Provide the (X, Y) coordinate of the cell's center where the given text is located.  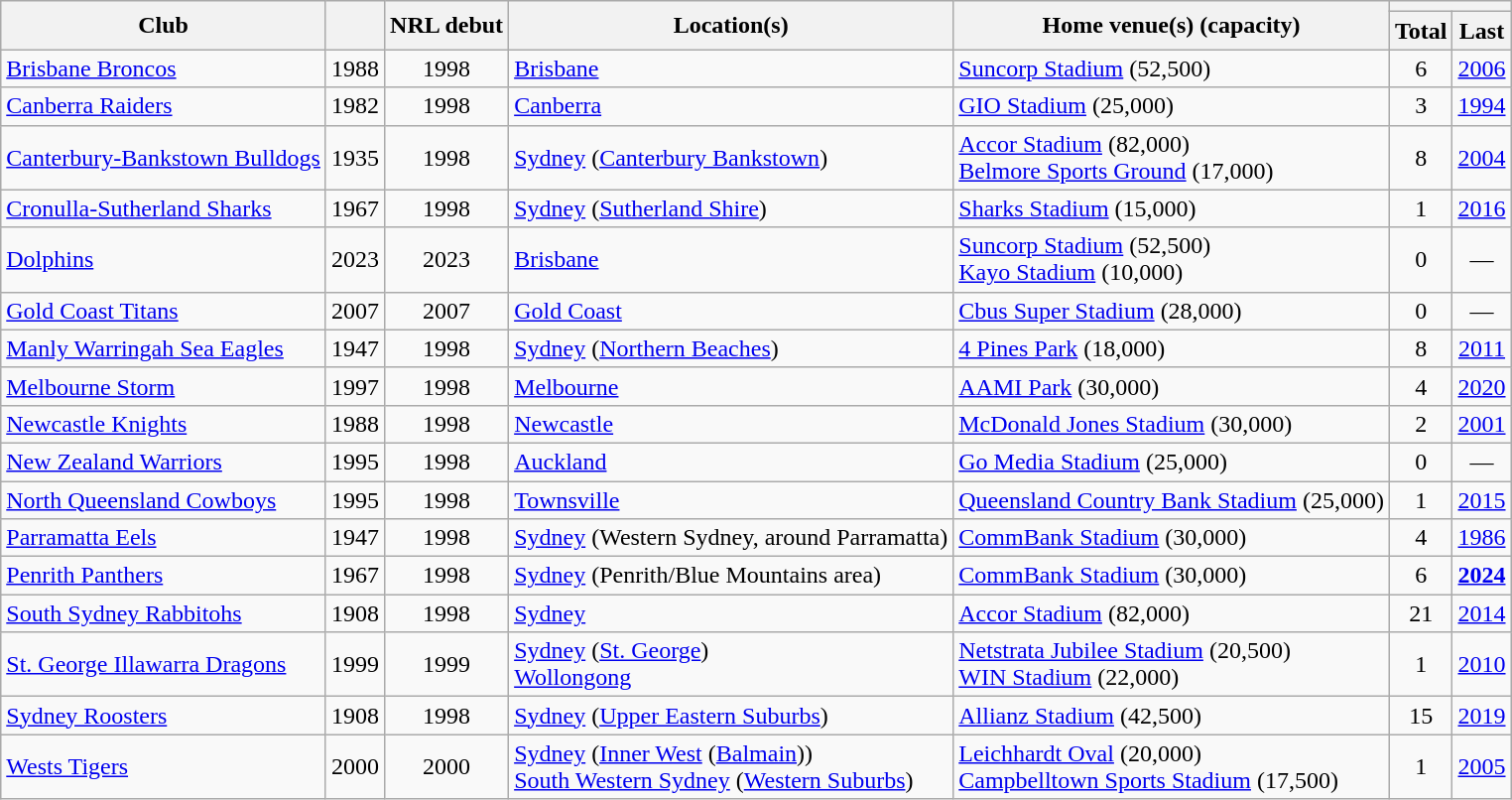
GIO Stadium (25,000) (1172, 106)
Sydney (Inner West (Balmain)) South Western Sydney (Western Suburbs) (731, 766)
4 Pines Park (18,000) (1172, 348)
Club (164, 26)
2016 (1482, 208)
2010 (1482, 665)
Queensland Country Bank Stadium (25,000) (1172, 499)
South Sydney Rabbitohs (164, 613)
Brisbane Broncos (164, 68)
Accor Stadium (82,000)Belmore Sports Ground (17,000) (1172, 157)
McDonald Jones Stadium (30,000) (1172, 424)
15 (1421, 716)
Parramatta Eels (164, 538)
Gold Coast (731, 311)
2006 (1482, 68)
Sydney (Sutherland Shire) (731, 208)
1986 (1482, 538)
2 (1421, 424)
Wests Tigers (164, 766)
2011 (1482, 348)
Newcastle (731, 424)
North Queensland Cowboys (164, 499)
2001 (1482, 424)
Sydney (Northern Beaches) (731, 348)
Sydney (Canterbury Bankstown) (731, 157)
Suncorp Stadium (52,500) (1172, 68)
1997 (355, 386)
2020 (1482, 386)
1982 (355, 106)
21 (1421, 613)
2024 (1482, 576)
St. George Illawarra Dragons (164, 665)
Penrith Panthers (164, 576)
Total (1421, 31)
Sydney (Penrith/Blue Mountains area) (731, 576)
Cbus Super Stadium (28,000) (1172, 311)
Sydney (St. George) Wollongong (731, 665)
Sydney (731, 613)
Location(s) (731, 26)
Canterbury-Bankstown Bulldogs (164, 157)
Sharks Stadium (15,000) (1172, 208)
Suncorp Stadium (52,500)Kayo Stadium (10,000) (1172, 260)
Gold Coast Titans (164, 311)
Melbourne (731, 386)
Last (1482, 31)
Manly Warringah Sea Eagles (164, 348)
Netstrata Jubilee Stadium (20,500)WIN Stadium (22,000) (1172, 665)
Allianz Stadium (42,500) (1172, 716)
2005 (1482, 766)
Accor Stadium (82,000) (1172, 613)
1994 (1482, 106)
Melbourne Storm (164, 386)
Canberra Raiders (164, 106)
NRL debut (446, 26)
Leichhardt Oval (20,000)Campbelltown Sports Stadium (17,500) (1172, 766)
Sydney (Western Sydney, around Parramatta) (731, 538)
Auckland (731, 462)
Sydney (Upper Eastern Suburbs) (731, 716)
Home venue(s) (capacity) (1172, 26)
2019 (1482, 716)
Townsville (731, 499)
Dolphins (164, 260)
Cronulla-Sutherland Sharks (164, 208)
Newcastle Knights (164, 424)
New Zealand Warriors (164, 462)
2015 (1482, 499)
Go Media Stadium (25,000) (1172, 462)
2014 (1482, 613)
Canberra (731, 106)
2004 (1482, 157)
1935 (355, 157)
Sydney Roosters (164, 716)
3 (1421, 106)
AAMI Park (30,000) (1172, 386)
